Capture the cell that displays the provided text and extract its (X, Y) central coordinate. 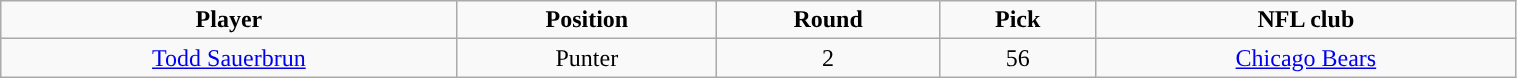
Todd Sauerbrun (229, 58)
2 (828, 58)
NFL club (1306, 20)
Position (587, 20)
Round (828, 20)
Player (229, 20)
56 (1018, 58)
Chicago Bears (1306, 58)
Pick (1018, 20)
Punter (587, 58)
